Return [x, y] of the center of cell containing provided text 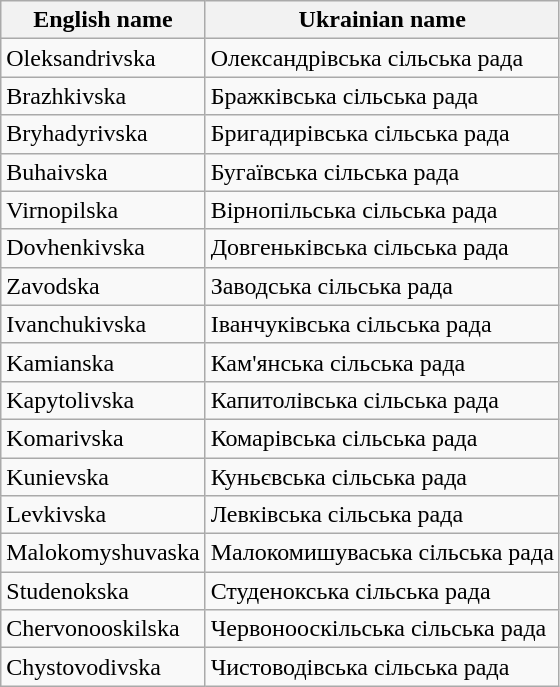
Ukrainian name [382, 20]
Malokomyshuvaska [103, 553]
Kamianska [103, 362]
Komarivska [103, 438]
Virnopilska [103, 210]
Малокомишуваська сільська рада [382, 553]
Капитолівська сільська рада [382, 400]
Brazhkivska [103, 96]
Oleksandrivska [103, 58]
Bryhadyrivska [103, 134]
Kapytolivska [103, 400]
Студенокська сільська рада [382, 591]
Кам'янська сільська рада [382, 362]
Бугаївська сільська рада [382, 172]
Chervonooskilska [103, 629]
Бригадирівська сільська рада [382, 134]
Ivanchukivska [103, 324]
Вірнопільська сільська рада [382, 210]
Червонооскільська сільська рада [382, 629]
Іванчуківська сільська рада [382, 324]
Чистоводівська сільська рада [382, 667]
Studenokska [103, 591]
Довгеньківська сільська рада [382, 248]
Куньєвська сільська рада [382, 477]
Levkivska [103, 515]
Комарівська сільська рада [382, 438]
Левківська сільська рада [382, 515]
Олександрівська сільська рада [382, 58]
Бражківська сільська рада [382, 96]
Заводська сільська рада [382, 286]
Chystovodivska [103, 667]
Buhaivska [103, 172]
English name [103, 20]
Kunievska [103, 477]
Zavodska [103, 286]
Dovhenkivska [103, 248]
